From the cell containing the given text, extract its center point as (x, y) coordinate. 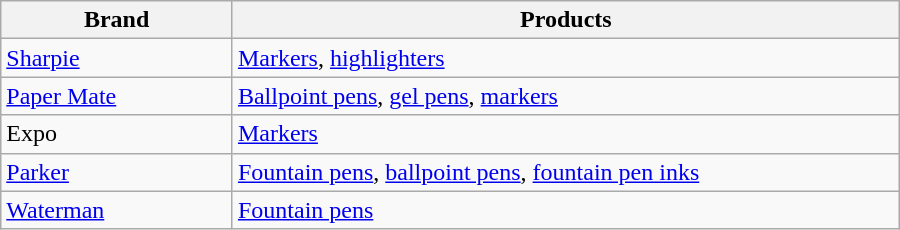
Waterman (117, 210)
Paper Mate (117, 96)
Products (566, 20)
Markers, highlighters (566, 58)
Expo (117, 134)
Brand (117, 20)
Sharpie (117, 58)
Ballpoint pens, gel pens, markers (566, 96)
Parker (117, 172)
Markers (566, 134)
Fountain pens, ballpoint pens, fountain pen inks (566, 172)
Fountain pens (566, 210)
